Return (x, y) of the center of cell containing provided text 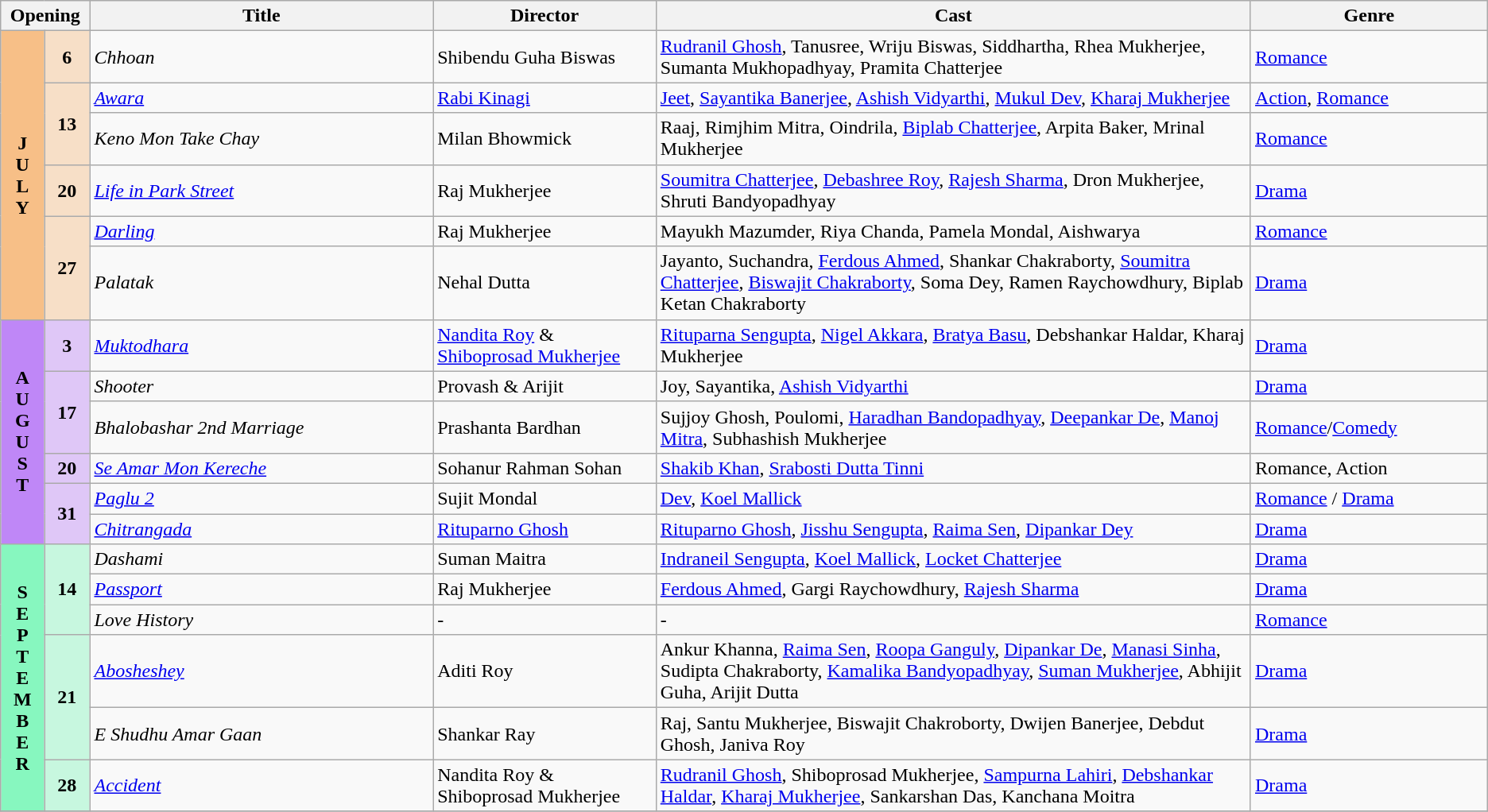
Mayukh Mazumder, Riya Chanda, Pamela Mondal, Aishwarya (953, 231)
Rituparno Ghosh, Jisshu Sengupta, Raima Sen, Dipankar Dey (953, 528)
Opening (45, 16)
Prashanta Bardhan (545, 427)
Raaj, Rimjhim Mitra, Oindrila, Biplab Chatterjee, Arpita Baker, Mrinal Mukherjee (953, 138)
Palatak (262, 283)
Shankar Ray (545, 734)
Sujjoy Ghosh, Poulomi, Haradhan Bandopadhyay, Deepankar De, Manoj Mitra, Subhashish Mukherjee (953, 427)
Romance, Action (1369, 468)
Ferdous Ahmed, Gargi Raychowdhury, Rajesh Sharma (953, 590)
Rudranil Ghosh, Shiboprosad Mukherjee, Sampurna Lahiri, Debshankar Haldar, Kharaj Mukherjee, Sankarshan Das, Kanchana Moitra (953, 785)
Rudranil Ghosh, Tanusree, Wriju Biswas, Siddhartha, Rhea Mukherjee, Sumanta Mukhopadhyay, Pramita Chatterjee (953, 57)
Rabi Kinagi (545, 98)
Bhalobashar 2nd Marriage (262, 427)
JULY (22, 175)
Life in Park Street (262, 191)
Nehal Dutta (545, 283)
31 (67, 513)
Darling (262, 231)
E Shudhu Amar Gaan (262, 734)
Jeet, Sayantika Banerjee, Ashish Vidyarthi, Mukul Dev, Kharaj Mukherjee (953, 98)
SEPTEMBER (22, 678)
Abosheshey (262, 671)
Aditi Roy (545, 671)
Sohanur Rahman Sohan (545, 468)
AUGUST (22, 431)
Cast (953, 16)
Keno Mon Take Chay (262, 138)
Director (545, 16)
Love History (262, 620)
Dev, Koel Mallick (953, 498)
Dashami (262, 559)
Rituparno Ghosh (545, 528)
Shibendu Guha Biswas (545, 57)
Chitrangada (262, 528)
3 (67, 345)
Genre (1369, 16)
Muktodhara (262, 345)
27 (67, 268)
Joy, Sayantika, Ashish Vidyarthi (953, 386)
Sujit Mondal (545, 498)
Raj, Santu Mukherjee, Biswajit Chakroborty, Dwijen Banerjee, Debdut Ghosh, Janiva Roy (953, 734)
Provash & Arijit (545, 386)
Accident (262, 785)
Title (262, 16)
14 (67, 590)
Chhoan (262, 57)
6 (67, 57)
Awara (262, 98)
Se Amar Mon Kereche (262, 468)
28 (67, 785)
Milan Bhowmick (545, 138)
17 (67, 412)
Rituparna Sengupta, Nigel Akkara, Bratya Basu, Debshankar Haldar, Kharaj Mukherjee (953, 345)
Shooter (262, 386)
Paglu 2 (262, 498)
Romance/Comedy (1369, 427)
13 (67, 124)
Action, Romance (1369, 98)
Shakib Khan, Srabosti Dutta Tinni (953, 468)
Romance / Drama (1369, 498)
Suman Maitra (545, 559)
21 (67, 698)
Soumitra Chatterjee, Debashree Roy, Rajesh Sharma, Dron Mukherjee, Shruti Bandyopadhyay (953, 191)
Passport (262, 590)
Indraneil Sengupta, Koel Mallick, Locket Chatterjee (953, 559)
